Find where the given text appears and provide that cell's center as [x, y] coordinate. 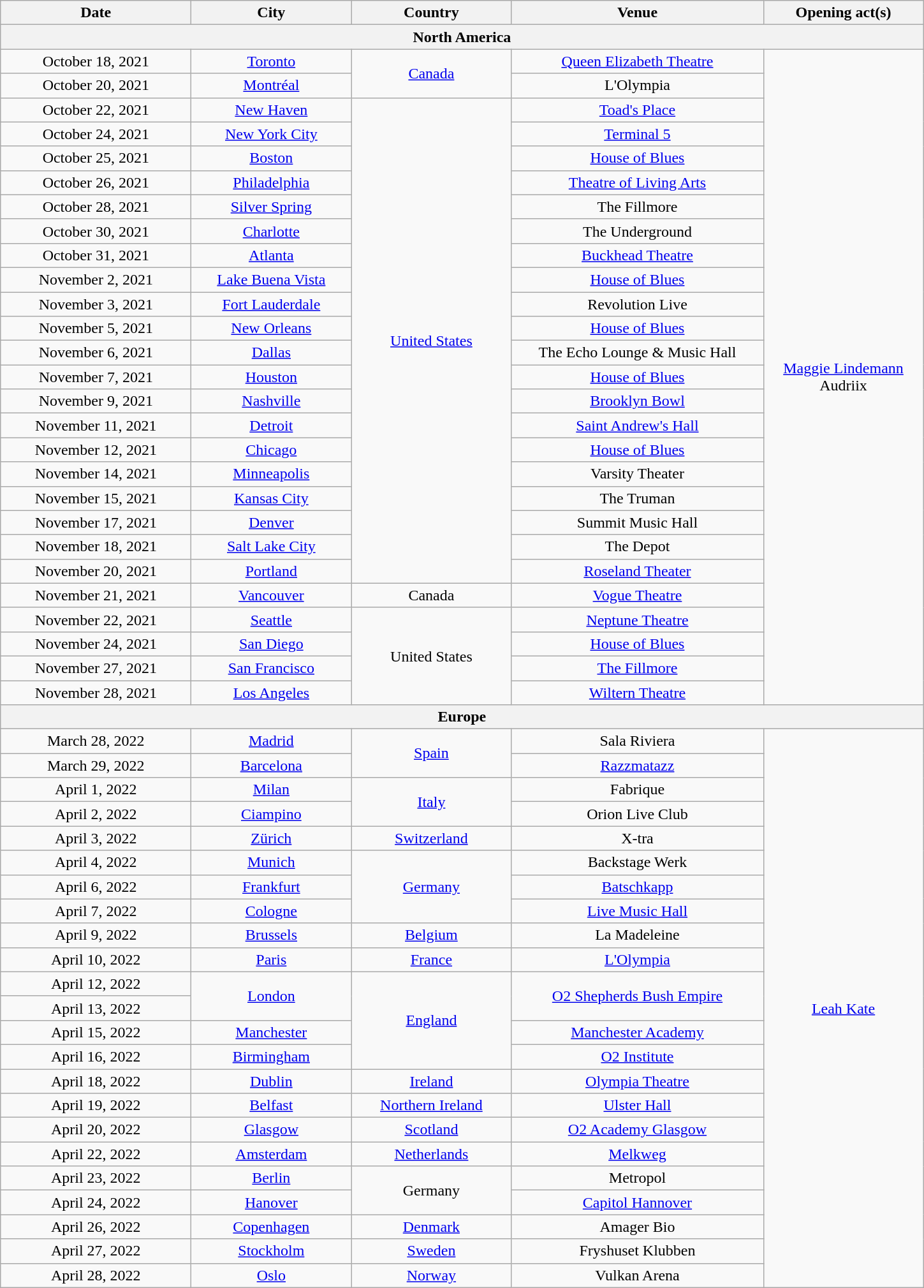
Northern Ireland [431, 1106]
April 22, 2022 [96, 1154]
Orion Live Club [638, 814]
Vulkan Arena [638, 1275]
Capitol Hannover [638, 1203]
October 28, 2021 [96, 207]
Toad's Place [638, 110]
April 6, 2022 [96, 887]
Houston [272, 377]
Milan [272, 790]
Zürich [272, 838]
Live Music Hall [638, 911]
October 26, 2021 [96, 182]
Copenhagen [272, 1227]
Lake Buena Vista [272, 279]
Europe [462, 717]
November 22, 2021 [96, 619]
Saint Andrew's Hall [638, 426]
Amager Bio [638, 1227]
Olympia Theatre [638, 1081]
April 27, 2022 [96, 1251]
San Diego [272, 644]
Sala Riviera [638, 741]
April 28, 2022 [96, 1275]
Spain [431, 753]
City [272, 13]
New Haven [272, 110]
Minneapolis [272, 474]
November 24, 2021 [96, 644]
November 7, 2021 [96, 377]
Frankfurt [272, 887]
Portland [272, 571]
Denmark [431, 1227]
Sweden [431, 1251]
October 22, 2021 [96, 110]
Dallas [272, 353]
April 26, 2022 [96, 1227]
Birmingham [272, 1056]
Paris [272, 959]
Stockholm [272, 1251]
April 18, 2022 [96, 1081]
Theatre of Living Arts [638, 182]
April 3, 2022 [96, 838]
Batschkapp [638, 887]
October 20, 2021 [96, 85]
Date [96, 13]
Melkweg [638, 1154]
Belfast [272, 1106]
April 1, 2022 [96, 790]
Wiltern Theatre [638, 692]
April 2, 2022 [96, 814]
Brussels [272, 935]
Charlotte [272, 231]
Atlanta [272, 255]
April 19, 2022 [96, 1106]
England [431, 1020]
Queen Elizabeth Theatre [638, 61]
Norway [431, 1275]
Revolution Live [638, 304]
Manchester [272, 1032]
Italy [431, 802]
April 9, 2022 [96, 935]
The Truman [638, 498]
April 10, 2022 [96, 959]
Ulster Hall [638, 1106]
London [272, 996]
North America [462, 37]
Backstage Werk [638, 862]
New York City [272, 134]
Madrid [272, 741]
Ireland [431, 1081]
Dublin [272, 1081]
October 18, 2021 [96, 61]
The Echo Lounge & Music Hall [638, 353]
Netherlands [431, 1154]
November 9, 2021 [96, 401]
Salt Lake City [272, 547]
November 27, 2021 [96, 668]
The Depot [638, 547]
November 18, 2021 [96, 547]
April 16, 2022 [96, 1056]
November 6, 2021 [96, 353]
Munich [272, 862]
October 24, 2021 [96, 134]
November 20, 2021 [96, 571]
O2 Shepherds Bush Empire [638, 996]
Detroit [272, 426]
Fort Lauderdale [272, 304]
Toronto [272, 61]
April 20, 2022 [96, 1130]
April 24, 2022 [96, 1203]
Maggie LindemannAudriix [843, 377]
Vancouver [272, 595]
Opening act(s) [843, 13]
Boston [272, 158]
New Orleans [272, 329]
Metropol [638, 1178]
Philadelphia [272, 182]
Fabrique [638, 790]
Berlin [272, 1178]
Los Angeles [272, 692]
November 15, 2021 [96, 498]
April 7, 2022 [96, 911]
November 5, 2021 [96, 329]
Belgium [431, 935]
March 29, 2022 [96, 766]
Summit Music Hall [638, 522]
Leah Kate [843, 1008]
Glasgow [272, 1130]
Manchester Academy [638, 1032]
November 3, 2021 [96, 304]
Ciampino [272, 814]
Oslo [272, 1275]
November 12, 2021 [96, 450]
Terminal 5 [638, 134]
O2 Academy Glasgow [638, 1130]
Denver [272, 522]
Country [431, 13]
Montréal [272, 85]
Fryshuset Klubben [638, 1251]
November 2, 2021 [96, 279]
Kansas City [272, 498]
March 28, 2022 [96, 741]
Switzerland [431, 838]
April 4, 2022 [96, 862]
Buckhead Theatre [638, 255]
October 25, 2021 [96, 158]
Barcelona [272, 766]
Neptune Theatre [638, 619]
San Francisco [272, 668]
November 28, 2021 [96, 692]
November 14, 2021 [96, 474]
Nashville [272, 401]
Amsterdam [272, 1154]
Seattle [272, 619]
April 12, 2022 [96, 984]
Venue [638, 13]
November 11, 2021 [96, 426]
Brooklyn Bowl [638, 401]
November 21, 2021 [96, 595]
Vogue Theatre [638, 595]
Chicago [272, 450]
Hanover [272, 1203]
April 15, 2022 [96, 1032]
Cologne [272, 911]
October 31, 2021 [96, 255]
Roseland Theater [638, 571]
Scotland [431, 1130]
Razzmatazz [638, 766]
The Underground [638, 231]
November 17, 2021 [96, 522]
April 23, 2022 [96, 1178]
La Madeleine [638, 935]
France [431, 959]
O2 Institute [638, 1056]
October 30, 2021 [96, 231]
Silver Spring [272, 207]
Varsity Theater [638, 474]
April 13, 2022 [96, 1008]
X-tra [638, 838]
